Determine the [x, y] coordinate at the center of the cell enclosing the given text.  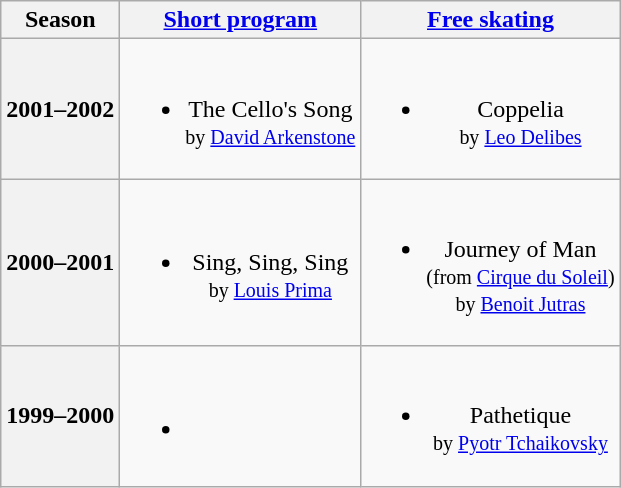
Journey of Man (from Cirque du Soleil) by Benoit Jutras [490, 262]
Free skating [490, 20]
The Cello's Song by David Arkenstone [240, 109]
Season [60, 20]
1999–2000 [60, 416]
Coppelia by Leo Delibes [490, 109]
Pathetique by Pyotr Tchaikovsky [490, 416]
2000–2001 [60, 262]
Sing, Sing, Sing by Louis Prima [240, 262]
2001–2002 [60, 109]
Short program [240, 20]
